Determine the (X, Y) coordinate at the center of the cell enclosing the given text.  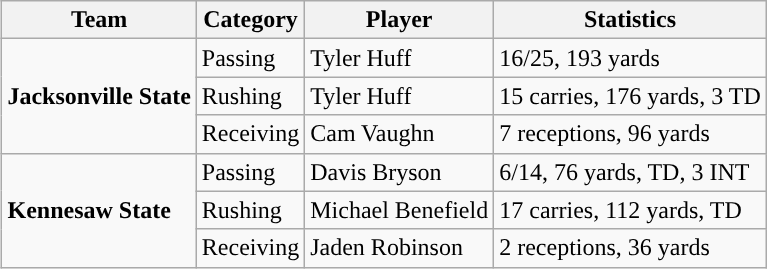
Michael Benefield (400, 210)
7 receptions, 96 yards (630, 134)
16/25, 193 yards (630, 58)
Davis Bryson (400, 172)
Team (99, 20)
Kennesaw State (99, 210)
Jacksonville State (99, 96)
Category (250, 20)
17 carries, 112 yards, TD (630, 210)
Jaden Robinson (400, 248)
6/14, 76 yards, TD, 3 INT (630, 172)
Player (400, 20)
2 receptions, 36 yards (630, 248)
Cam Vaughn (400, 134)
15 carries, 176 yards, 3 TD (630, 96)
Statistics (630, 20)
